Return (x, y) of the center of cell containing provided text 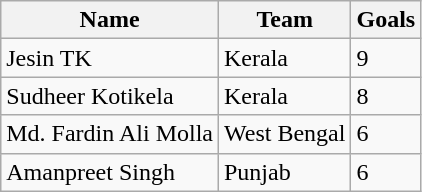
West Bengal (284, 134)
8 (386, 96)
Team (284, 20)
Goals (386, 20)
Name (110, 20)
9 (386, 58)
Jesin TK (110, 58)
Amanpreet Singh (110, 172)
Punjab (284, 172)
Sudheer Kotikela (110, 96)
Md. Fardin Ali Molla (110, 134)
